Return [X, Y] of the center of cell containing provided text 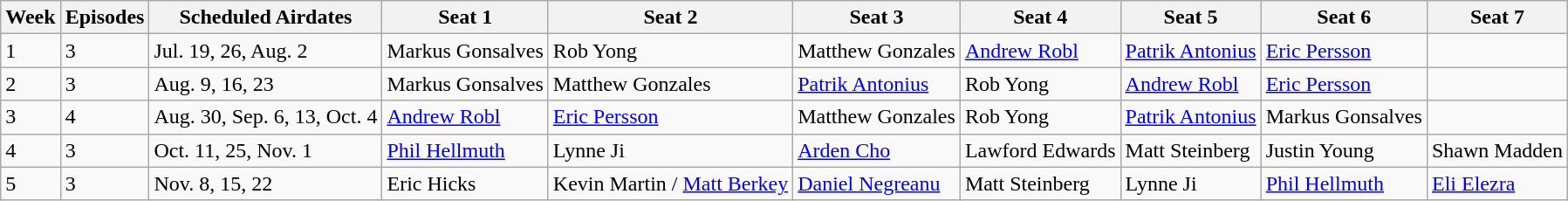
Daniel Negreanu [877, 184]
1 [31, 51]
Kevin Martin / Matt Berkey [670, 184]
Aug. 9, 16, 23 [265, 84]
Seat 5 [1190, 17]
Nov. 8, 15, 22 [265, 184]
Seat 2 [670, 17]
5 [31, 184]
Scheduled Airdates [265, 17]
Episodes [105, 17]
Seat 4 [1040, 17]
Seat 6 [1344, 17]
Seat 7 [1497, 17]
Eric Hicks [465, 184]
Seat 1 [465, 17]
Justin Young [1344, 150]
Week [31, 17]
Eli Elezra [1497, 184]
Seat 3 [877, 17]
Aug. 30, Sep. 6, 13, Oct. 4 [265, 117]
Oct. 11, 25, Nov. 1 [265, 150]
Lawford Edwards [1040, 150]
Arden Cho [877, 150]
Shawn Madden [1497, 150]
2 [31, 84]
Jul. 19, 26, Aug. 2 [265, 51]
